Output the [X, Y] coordinate of the center of the cell containing the given text.  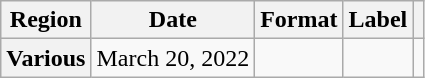
Date [173, 20]
March 20, 2022 [173, 58]
Various [46, 58]
Label [378, 20]
Format [299, 20]
Region [46, 20]
